Detect which cell encompasses the target text, then output its (X, Y) center coordinate. 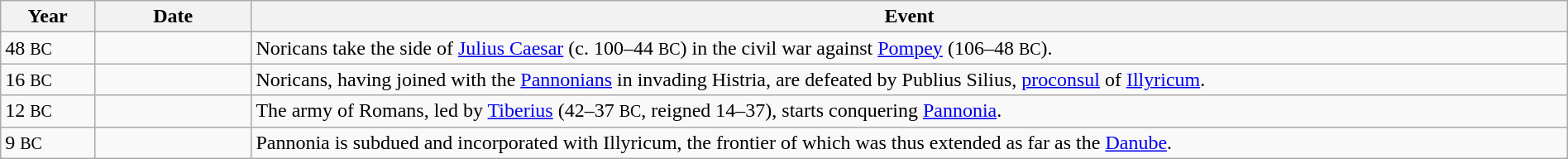
Event (910, 17)
Year (48, 17)
48 BC (48, 48)
Noricans, having joined with the Pannonians in invading Histria, are defeated by Publius Silius, proconsul of Illyricum. (910, 79)
12 BC (48, 111)
16 BC (48, 79)
Date (172, 17)
Noricans take the side of Julius Caesar (c. 100–44 BC) in the civil war against Pompey (106–48 BC). (910, 48)
The army of Romans, led by Tiberius (42–37 BC, reigned 14–37), starts conquering Pannonia. (910, 111)
9 BC (48, 142)
Pannonia is subdued and incorporated with Illyricum, the frontier of which was thus extended as far as the Danube. (910, 142)
